Scan for the cell matching the given text and deliver its [x, y] coordinate at center. 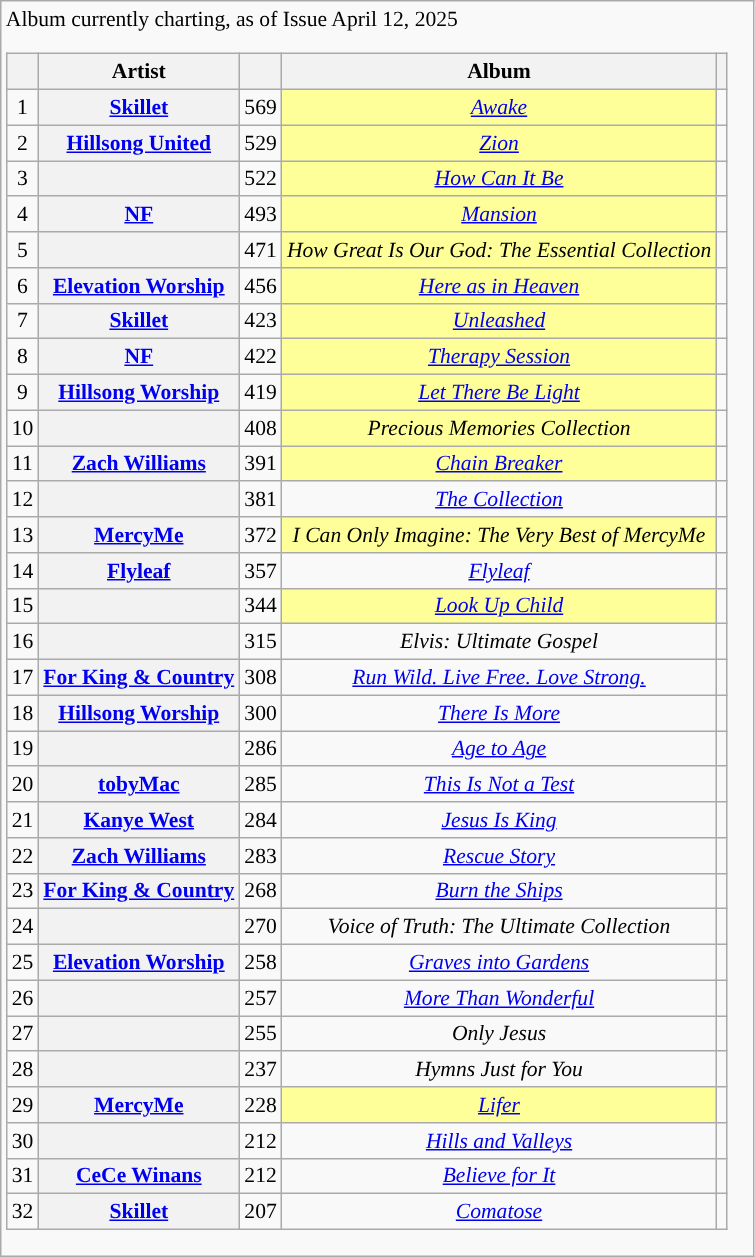
408 [260, 428]
How Great Is Our God: The Essential Collection [499, 250]
Rescue Story [499, 856]
More Than Wonderful [499, 998]
Hills and Valleys [499, 1141]
422 [260, 357]
Voice of Truth: The Ultimate Collection [499, 927]
17 [23, 678]
18 [23, 713]
11 [23, 464]
381 [260, 500]
237 [260, 1070]
I Can Only Imagine: The Very Best of MercyMe [499, 535]
228 [260, 1105]
Look Up Child [499, 606]
391 [260, 464]
471 [260, 250]
258 [260, 963]
Kanye West [138, 820]
493 [260, 215]
Comatose [499, 1212]
268 [260, 891]
31 [23, 1176]
22 [23, 856]
7 [23, 321]
Unleashed [499, 321]
419 [260, 393]
29 [23, 1105]
Elvis: Ultimate Gospel [499, 642]
Therapy Session [499, 357]
270 [260, 927]
Hymns Just for You [499, 1070]
CeCe Winans [138, 1176]
Zion [499, 143]
372 [260, 535]
569 [260, 108]
8 [23, 357]
Graves into Gardens [499, 963]
2 [23, 143]
Jesus Is King [499, 820]
15 [23, 606]
12 [23, 500]
456 [260, 286]
Believe for It [499, 1176]
284 [260, 820]
tobyMac [138, 785]
4 [23, 215]
6 [23, 286]
1 [23, 108]
Artist [138, 72]
286 [260, 749]
23 [23, 891]
300 [260, 713]
Let There Be Light [499, 393]
529 [260, 143]
25 [23, 963]
Mansion [499, 215]
13 [23, 535]
27 [23, 1034]
Only Jesus [499, 1034]
315 [260, 642]
24 [23, 927]
207 [260, 1212]
Here as in Heaven [499, 286]
285 [260, 785]
There Is More [499, 713]
Hillsong United [138, 143]
32 [23, 1212]
10 [23, 428]
30 [23, 1141]
Precious Memories Collection [499, 428]
26 [23, 998]
19 [23, 749]
308 [260, 678]
357 [260, 571]
255 [260, 1034]
16 [23, 642]
20 [23, 785]
14 [23, 571]
Lifer [499, 1105]
The Collection [499, 500]
Run Wild. Live Free. Love Strong. [499, 678]
Awake [499, 108]
This Is Not a Test [499, 785]
Album [499, 72]
5 [23, 250]
344 [260, 606]
28 [23, 1070]
How Can It Be [499, 179]
Age to Age [499, 749]
21 [23, 820]
423 [260, 321]
Burn the Ships [499, 891]
283 [260, 856]
Chain Breaker [499, 464]
3 [23, 179]
9 [23, 393]
257 [260, 998]
522 [260, 179]
